From the cell containing the given text, extract its center point as (X, Y) coordinate. 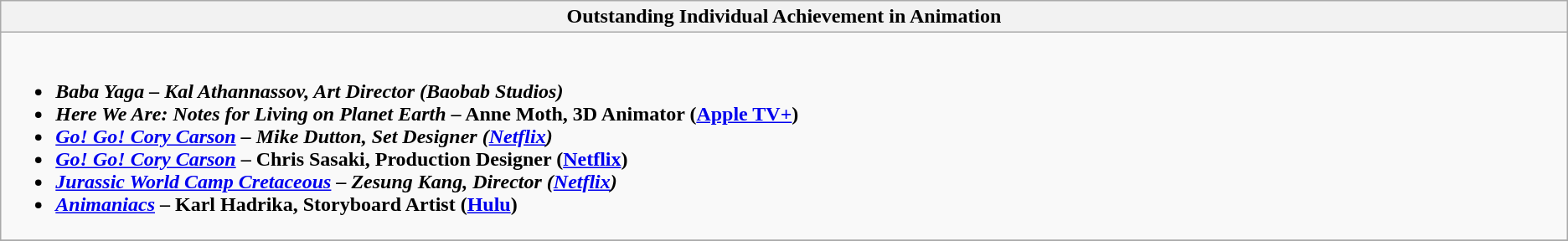
Outstanding Individual Achievement in Animation (784, 17)
